Scan for the cell matching the given text and deliver its (X, Y) coordinate at center. 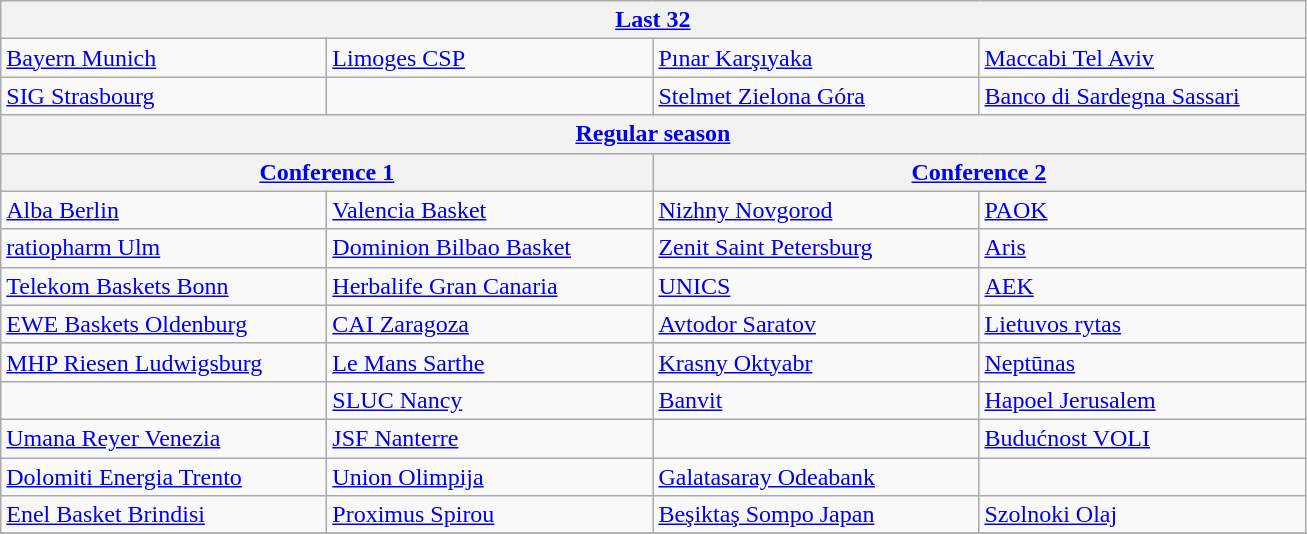
SIG Strasbourg (164, 96)
Budućnost VOLI (1142, 438)
Galatasaray Odeabank (816, 477)
Zenit Saint Petersburg (816, 248)
UNICS (816, 286)
Bayern Munich (164, 58)
Valencia Basket (490, 210)
Neptūnas (1142, 362)
Last 32 (653, 20)
Le Mans Sarthe (490, 362)
Pınar Karşıyaka (816, 58)
Limoges CSP (490, 58)
PAOK (1142, 210)
Hapoel Jerusalem (1142, 400)
Szolnoki Olaj (1142, 515)
Umana Reyer Venezia (164, 438)
ratiopharm Ulm (164, 248)
JSF Nanterre (490, 438)
Conference 2 (979, 172)
Alba Berlin (164, 210)
Aris (1142, 248)
Lietuvos rytas (1142, 324)
Herbalife Gran Canaria (490, 286)
Krasny Oktyabr (816, 362)
Beşiktaş Sompo Japan (816, 515)
Banco di Sardegna Sassari (1142, 96)
Dominion Bilbao Basket (490, 248)
CAI Zaragoza (490, 324)
Telekom Baskets Bonn (164, 286)
Maccabi Tel Aviv (1142, 58)
Conference 1 (327, 172)
Avtodor Saratov (816, 324)
EWE Baskets Oldenburg (164, 324)
AEK (1142, 286)
SLUC Nancy (490, 400)
Proximus Spirou (490, 515)
Regular season (653, 134)
Union Olimpija (490, 477)
Dolomiti Energia Trento (164, 477)
Nizhny Novgorod (816, 210)
MHP Riesen Ludwigsburg (164, 362)
Enel Basket Brindisi (164, 515)
Banvit (816, 400)
Stelmet Zielona Góra (816, 96)
